Scan for the cell matching the given text and deliver its (X, Y) coordinate at center. 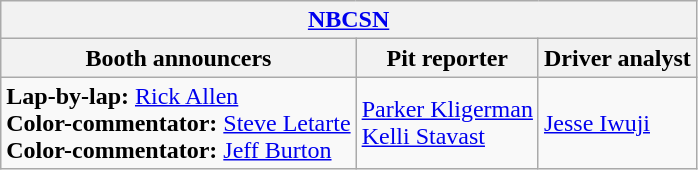
NBCSN (349, 20)
Jesse Iwuji (617, 123)
Driver analyst (617, 58)
Booth announcers (178, 58)
Parker KligermanKelli Stavast (447, 123)
Pit reporter (447, 58)
Lap-by-lap: Rick AllenColor-commentator: Steve LetarteColor-commentator: Jeff Burton (178, 123)
